Output the [x, y] coordinate of the center of the cell containing the given text.  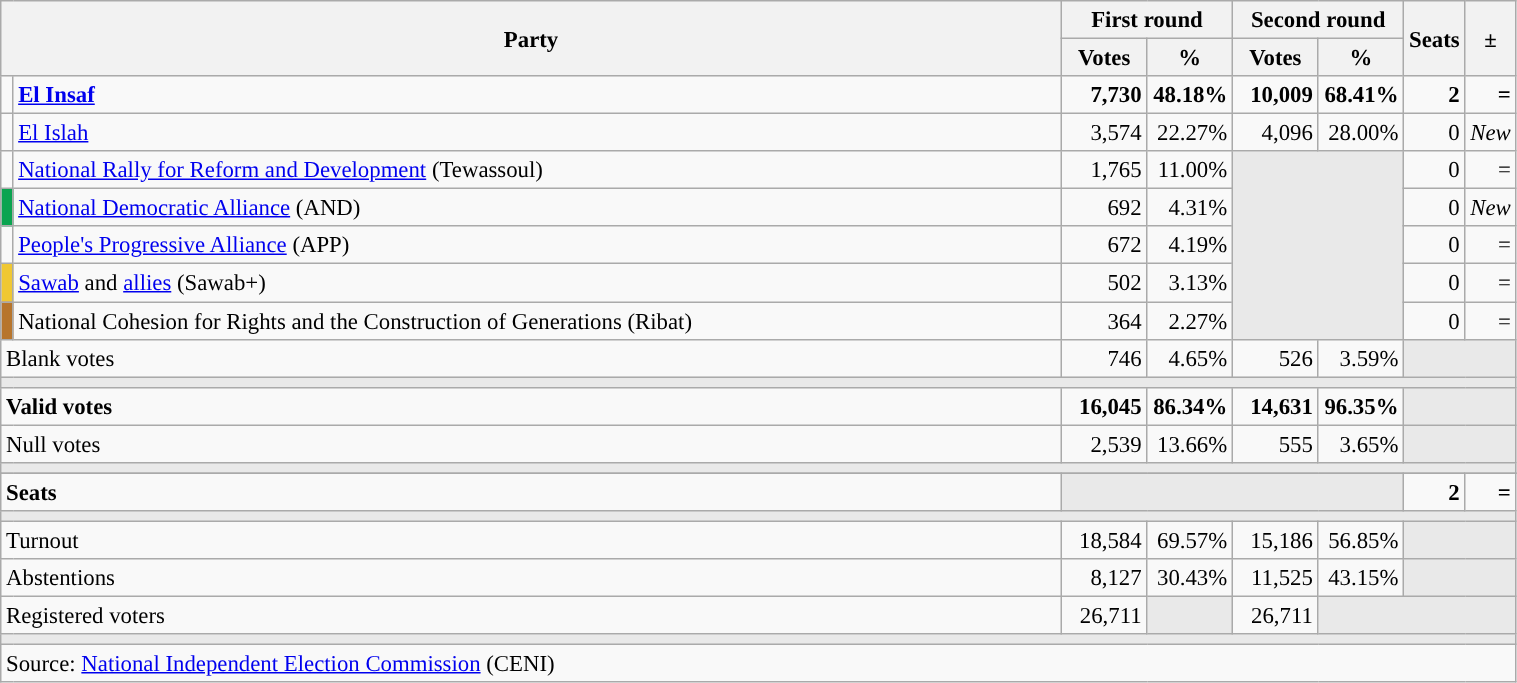
555 [1276, 444]
Abstentions [532, 578]
7,730 [1104, 95]
National Rally for Reform and Development (Tewassoul) [537, 170]
11,525 [1276, 578]
13.66% [1190, 444]
4.65% [1190, 358]
69.57% [1190, 540]
Second round [1318, 20]
Party [532, 38]
28.00% [1361, 133]
Turnout [532, 540]
746 [1104, 358]
672 [1104, 245]
56.85% [1361, 540]
1,765 [1104, 170]
30.43% [1190, 578]
4,096 [1276, 133]
48.18% [1190, 95]
El Insaf [537, 95]
4.31% [1190, 208]
14,631 [1276, 406]
10,009 [1276, 95]
18,584 [1104, 540]
43.15% [1361, 578]
8,127 [1104, 578]
364 [1104, 321]
2.27% [1190, 321]
15,186 [1276, 540]
Registered voters [532, 616]
526 [1276, 358]
96.35% [1361, 406]
3.65% [1361, 444]
Null votes [532, 444]
Source: National Independent Election Commission (CENI) [758, 664]
National Democratic Alliance (AND) [537, 208]
People's Progressive Alliance (APP) [537, 245]
3.13% [1190, 283]
4.19% [1190, 245]
22.27% [1190, 133]
86.34% [1190, 406]
11.00% [1190, 170]
16,045 [1104, 406]
3,574 [1104, 133]
692 [1104, 208]
Valid votes [532, 406]
National Cohesion for Rights and the Construction of Generations (Ribat) [537, 321]
68.41% [1361, 95]
Sawab and allies (Sawab+) [537, 283]
First round [1146, 20]
± [1490, 38]
Blank votes [532, 358]
3.59% [1361, 358]
502 [1104, 283]
El Islah [537, 133]
2,539 [1104, 444]
